Identify which cell holds the provided text, then report its [x, y] central coordinate. 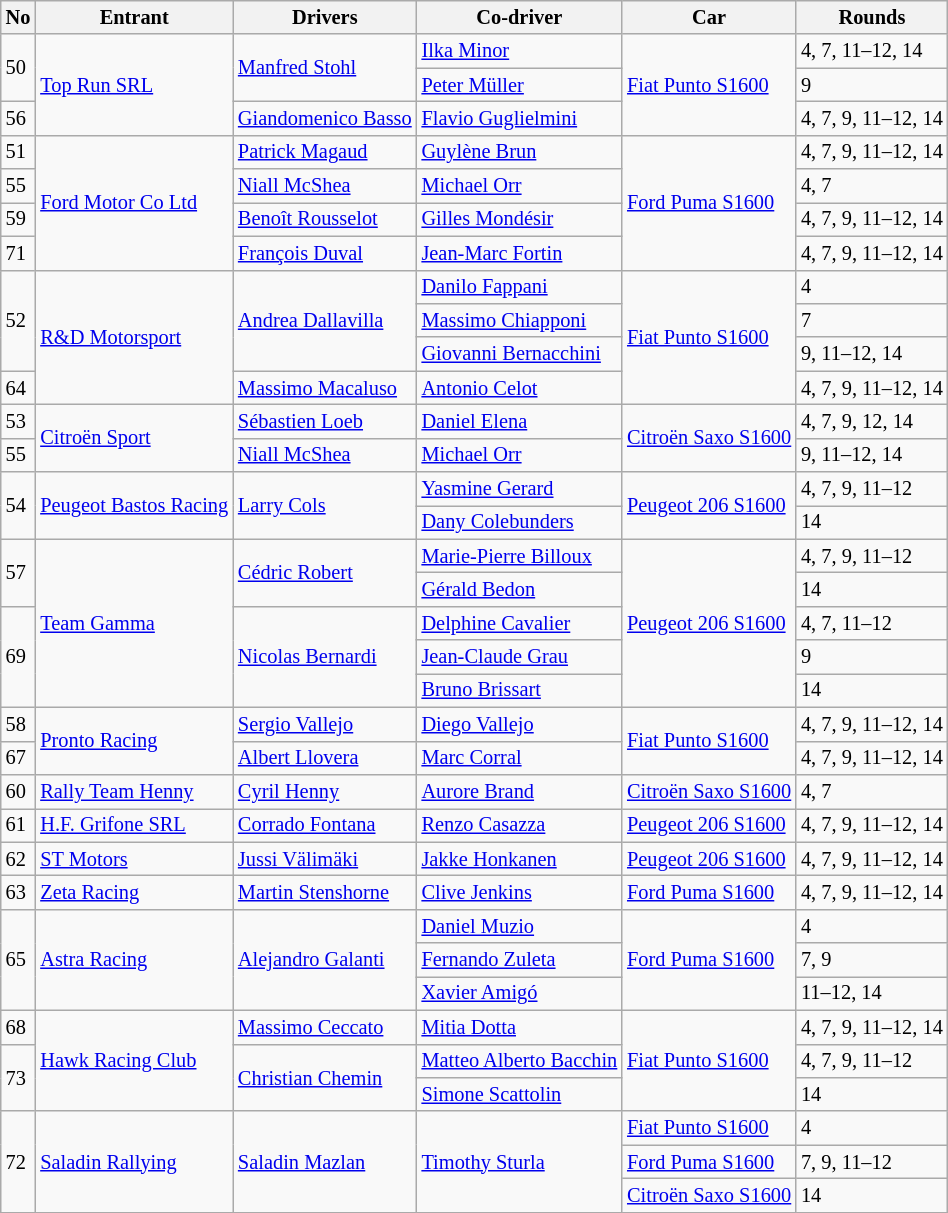
Jakke Honkanen [520, 859]
64 [18, 388]
Diego Vallejo [520, 724]
Fernando Zuleta [520, 960]
Peugeot Bastos Racing [134, 506]
56 [18, 118]
Hawk Racing Club [134, 1060]
Patrick Magaud [325, 152]
Gilles Mondésir [520, 219]
7, 9, 11–12 [872, 1162]
Massimo Macaluso [325, 388]
62 [18, 859]
51 [18, 152]
Co-driver [520, 17]
Flavio Guglielmini [520, 118]
Saladin Rallying [134, 1162]
Entrant [134, 17]
Jean-Marc Fortin [520, 253]
Simone Scattolin [520, 1094]
Giandomenico Basso [325, 118]
Mitia Dotta [520, 1027]
Nicolas Bernardi [325, 656]
Andrea Dallavilla [325, 320]
Massimo Chiapponi [520, 320]
Ilka Minor [520, 51]
Daniel Muzio [520, 926]
72 [18, 1162]
Xavier Amigó [520, 993]
Delphine Cavalier [520, 623]
67 [18, 758]
61 [18, 825]
Martin Stenshorne [325, 892]
Ford Motor Co Ltd [134, 202]
Team Gamma [134, 623]
57 [18, 572]
R&D Motorsport [134, 338]
Albert Llovera [325, 758]
69 [18, 656]
Car [709, 17]
Sébastien Loeb [325, 421]
Giovanni Bernacchini [520, 354]
No [18, 17]
Daniel Elena [520, 421]
Corrado Fontana [325, 825]
68 [18, 1027]
Christian Chemin [325, 1078]
4, 7, 11–12 [872, 623]
Pronto Racing [134, 740]
65 [18, 960]
Top Run SRL [134, 84]
52 [18, 320]
Timothy Sturla [520, 1162]
73 [18, 1078]
Manfred Stohl [325, 68]
Cédric Robert [325, 572]
50 [18, 68]
Renzo Casazza [520, 825]
4, 7, 11–12, 14 [872, 51]
Aurore Brand [520, 791]
Gérald Bedon [520, 589]
11–12, 14 [872, 993]
Sergio Vallejo [325, 724]
Benoît Rousselot [325, 219]
Bruno Brissart [520, 690]
Cyril Henny [325, 791]
58 [18, 724]
Jussi Välimäki [325, 859]
Massimo Ceccato [325, 1027]
Dany Colebunders [520, 522]
53 [18, 421]
Rally Team Henny [134, 791]
71 [18, 253]
59 [18, 219]
Rounds [872, 17]
Astra Racing [134, 960]
7, 9 [872, 960]
Guylène Brun [520, 152]
Zeta Racing [134, 892]
Matteo Alberto Bacchin [520, 1061]
Yasmine Gerard [520, 489]
Clive Jenkins [520, 892]
4, 7, 9, 12, 14 [872, 421]
Citroën Sport [134, 438]
Alejandro Galanti [325, 960]
7 [872, 320]
Jean-Claude Grau [520, 657]
François Duval [325, 253]
Marie-Pierre Billoux [520, 556]
Larry Cols [325, 506]
Marc Corral [520, 758]
Saladin Mazlan [325, 1162]
54 [18, 506]
63 [18, 892]
Antonio Celot [520, 388]
60 [18, 791]
Peter Müller [520, 85]
ST Motors [134, 859]
Danilo Fappani [520, 287]
H.F. Grifone SRL [134, 825]
Drivers [325, 17]
